Return [X, Y] of the center of cell containing provided text 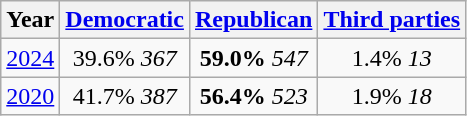
2024 [30, 58]
56.4% 523 [253, 96]
39.6% 367 [125, 58]
41.7% 387 [125, 96]
Year [30, 20]
1.4% 13 [392, 58]
Third parties [392, 20]
Republican [253, 20]
2020 [30, 96]
59.0% 547 [253, 58]
1.9% 18 [392, 96]
Democratic [125, 20]
